Locate the cell with the specified text and output its [x, y] center coordinate. 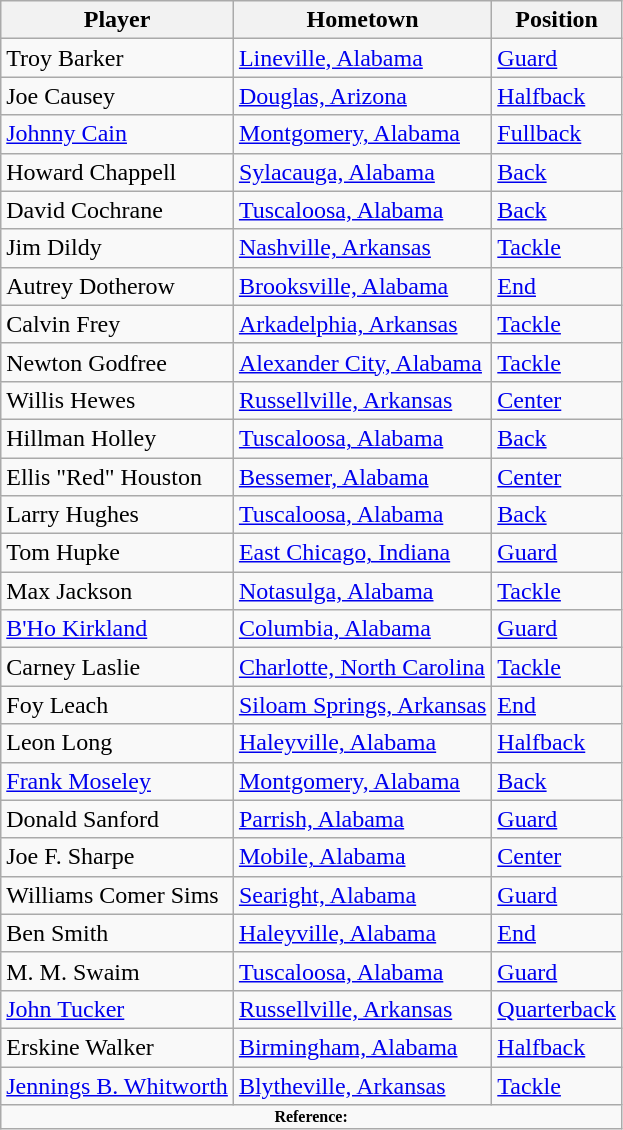
M. M. Swaim [118, 971]
John Tucker [118, 1009]
Jennings B. Whitworth [118, 1085]
Sylacauga, Alabama [362, 172]
Johnny Cain [118, 134]
Birmingham, Alabama [362, 1047]
Ben Smith [118, 933]
Arkadelphia, Arkansas [362, 324]
Notasulga, Alabama [362, 591]
Mobile, Alabama [362, 857]
Bessemer, Alabama [362, 477]
Jim Dildy [118, 248]
Leon Long [118, 743]
Hometown [362, 20]
David Cochrane [118, 210]
Calvin Frey [118, 324]
Ellis "Red" Houston [118, 477]
Hillman Holley [118, 438]
Position [557, 20]
Erskine Walker [118, 1047]
Quarterback [557, 1009]
Foy Leach [118, 705]
Troy Barker [118, 58]
Larry Hughes [118, 515]
Fullback [557, 134]
Nashville, Arkansas [362, 248]
Joe F. Sharpe [118, 857]
Douglas, Arizona [362, 96]
Searight, Alabama [362, 895]
Joe Causey [118, 96]
Reference: [312, 1117]
Carney Laslie [118, 667]
Autrey Dotherow [118, 286]
Columbia, Alabama [362, 629]
Tom Hupke [118, 553]
Player [118, 20]
East Chicago, Indiana [362, 553]
Willis Hewes [118, 400]
Donald Sanford [118, 819]
Parrish, Alabama [362, 819]
Frank Moseley [118, 781]
Charlotte, North Carolina [362, 667]
Alexander City, Alabama [362, 362]
Williams Comer Sims [118, 895]
Howard Chappell [118, 172]
B'Ho Kirkland [118, 629]
Newton Godfree [118, 362]
Siloam Springs, Arkansas [362, 705]
Brooksville, Alabama [362, 286]
Max Jackson [118, 591]
Lineville, Alabama [362, 58]
Blytheville, Arkansas [362, 1085]
